Scan for the cell matching the given text and deliver its [x, y] coordinate at center. 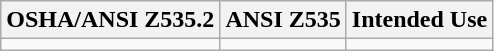
ANSI Z535 [283, 20]
OSHA/ANSI Z535.2 [110, 20]
Intended Use [419, 20]
